For the text-containing cell, return its midpoint in (X, Y) coordinate format. 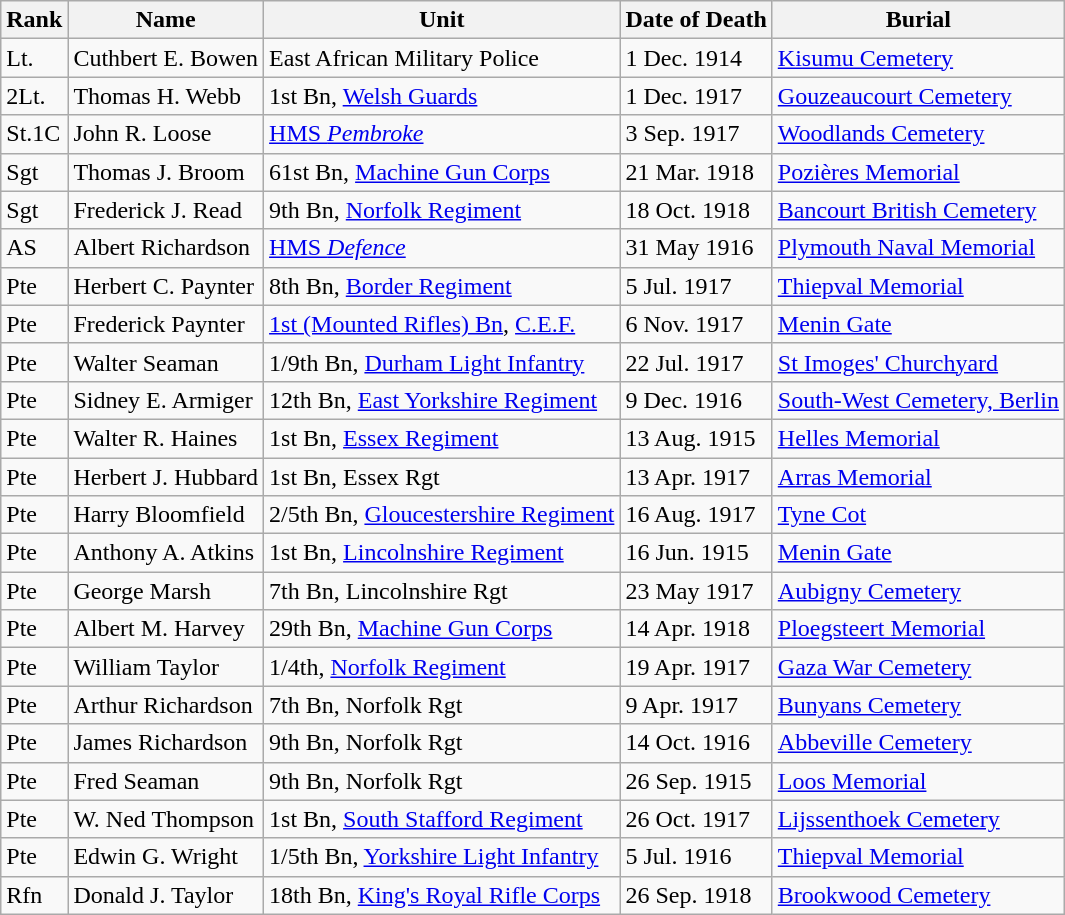
Tyne Cot (918, 515)
Brookwood Cemetery (918, 895)
14 Oct. 1916 (696, 743)
2Lt. (34, 96)
1st Bn, South Stafford Regiment (442, 819)
East African Military Police (442, 58)
St.1C (34, 134)
Fred Seaman (166, 781)
Lt. (34, 58)
Sidney E. Armiger (166, 400)
1/5th Bn, Yorkshire Light Infantry (442, 857)
1st Bn, Essex Rgt (442, 477)
Bunyans Cemetery (918, 705)
Herbert C. Paynter (166, 286)
Lijssenthoek Cemetery (918, 819)
1 Dec. 1917 (696, 96)
Helles Memorial (918, 438)
Gouzeaucourt Cemetery (918, 96)
22 Jul. 1917 (696, 362)
18th Bn, King's Royal Rifle Corps (442, 895)
Rank (34, 20)
Loos Memorial (918, 781)
Anthony A. Atkins (166, 553)
Edwin G. Wright (166, 857)
Unit (442, 20)
9 Apr. 1917 (696, 705)
Donald J. Taylor (166, 895)
31 May 1916 (696, 248)
26 Oct. 1917 (696, 819)
26 Sep. 1915 (696, 781)
6 Nov. 1917 (696, 324)
Woodlands Cemetery (918, 134)
Kisumu Cemetery (918, 58)
12th Bn, East Yorkshire Regiment (442, 400)
9 Dec. 1916 (696, 400)
1/4th, Norfolk Regiment (442, 667)
William Taylor (166, 667)
1/9th Bn, Durham Light Infantry (442, 362)
Herbert J. Hubbard (166, 477)
St Imoges' Churchyard (918, 362)
Albert Richardson (166, 248)
AS (34, 248)
3 Sep. 1917 (696, 134)
Pozières Memorial (918, 172)
Plymouth Naval Memorial (918, 248)
Arras Memorial (918, 477)
Ploegsteert Memorial (918, 629)
5 Jul. 1916 (696, 857)
23 May 1917 (696, 591)
29th Bn, Machine Gun Corps (442, 629)
1st Bn, Essex Regiment (442, 438)
Name (166, 20)
Walter Seaman (166, 362)
Abbeville Cemetery (918, 743)
18 Oct. 1918 (696, 210)
Burial (918, 20)
George Marsh (166, 591)
13 Apr. 1917 (696, 477)
16 Aug. 1917 (696, 515)
Cuthbert E. Bowen (166, 58)
1 Dec. 1914 (696, 58)
61st Bn, Machine Gun Corps (442, 172)
Rfn (34, 895)
Frederick Paynter (166, 324)
26 Sep. 1918 (696, 895)
Frederick J. Read (166, 210)
16 Jun. 1915 (696, 553)
HMS Pembroke (442, 134)
1st (Mounted Rifles) Bn, C.E.F. (442, 324)
5 Jul. 1917 (696, 286)
Walter R. Haines (166, 438)
HMS Defence (442, 248)
Thomas J. Broom (166, 172)
South-West Cemetery, Berlin (918, 400)
John R. Loose (166, 134)
13 Aug. 1915 (696, 438)
Thomas H. Webb (166, 96)
Arthur Richardson (166, 705)
Harry Bloomfield (166, 515)
2/5th Bn, Gloucestershire Regiment (442, 515)
19 Apr. 1917 (696, 667)
7th Bn, Lincolnshire Rgt (442, 591)
James Richardson (166, 743)
Albert M. Harvey (166, 629)
Bancourt British Cemetery (918, 210)
W. Ned Thompson (166, 819)
Date of Death (696, 20)
Gaza War Cemetery (918, 667)
14 Apr. 1918 (696, 629)
9th Bn, Norfolk Regiment (442, 210)
1st Bn, Welsh Guards (442, 96)
8th Bn, Border Regiment (442, 286)
Aubigny Cemetery (918, 591)
1st Bn, Lincolnshire Regiment (442, 553)
21 Mar. 1918 (696, 172)
7th Bn, Norfolk Rgt (442, 705)
